Extract the (x, y) coordinate from the center of the cell holding the provided text.  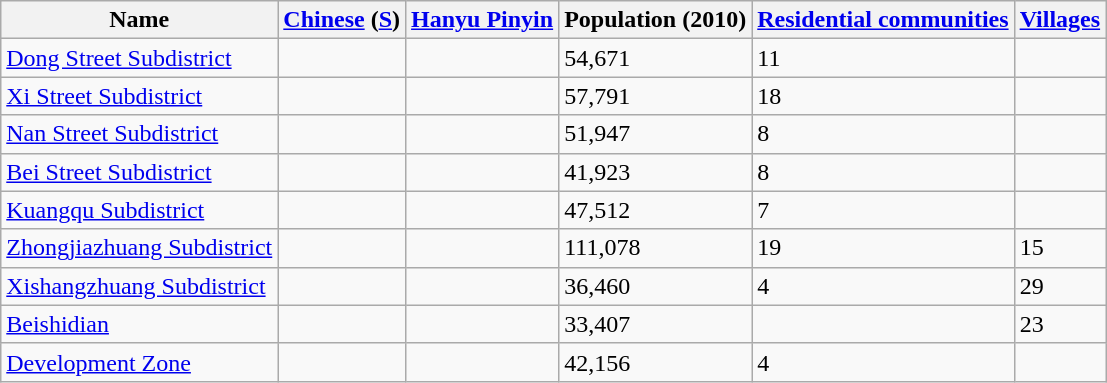
41,923 (656, 172)
23 (1060, 324)
47,512 (656, 210)
Hanyu Pinyin (482, 20)
29 (1060, 286)
11 (883, 58)
7 (883, 210)
Villages (1060, 20)
36,460 (656, 286)
15 (1060, 248)
51,947 (656, 134)
Name (140, 20)
54,671 (656, 58)
57,791 (656, 96)
18 (883, 96)
Development Zone (140, 362)
33,407 (656, 324)
Population (2010) (656, 20)
19 (883, 248)
Kuangqu Subdistrict (140, 210)
Bei Street Subdistrict (140, 172)
Residential communities (883, 20)
Dong Street Subdistrict (140, 58)
Xishangzhuang Subdistrict (140, 286)
Beishidian (140, 324)
Xi Street Subdistrict (140, 96)
111,078 (656, 248)
42,156 (656, 362)
Zhongjiazhuang Subdistrict (140, 248)
Nan Street Subdistrict (140, 134)
Chinese (S) (342, 20)
